Output the [x, y] coordinate of the center of the cell containing the given text.  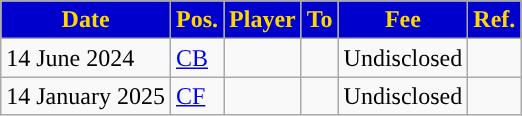
CF [196, 96]
Pos. [196, 20]
Ref. [494, 20]
Fee [403, 20]
To [320, 20]
14 January 2025 [86, 96]
CB [196, 58]
Player [263, 20]
14 June 2024 [86, 58]
Date [86, 20]
